Find where the given text appears and provide that cell's center as (X, Y) coordinate. 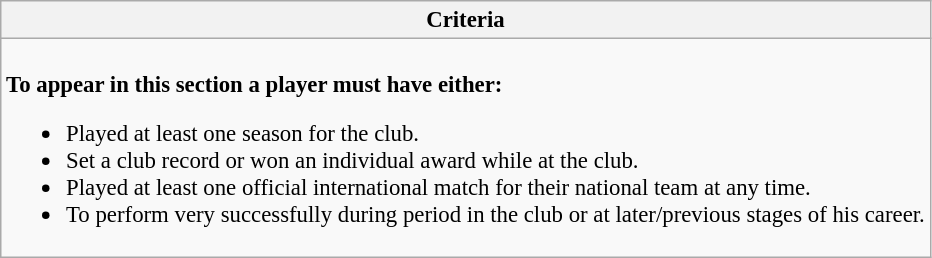
Criteria (466, 20)
